Pinpoint the cell where the given text exists, returning its (X, Y) midpoint coordinate. 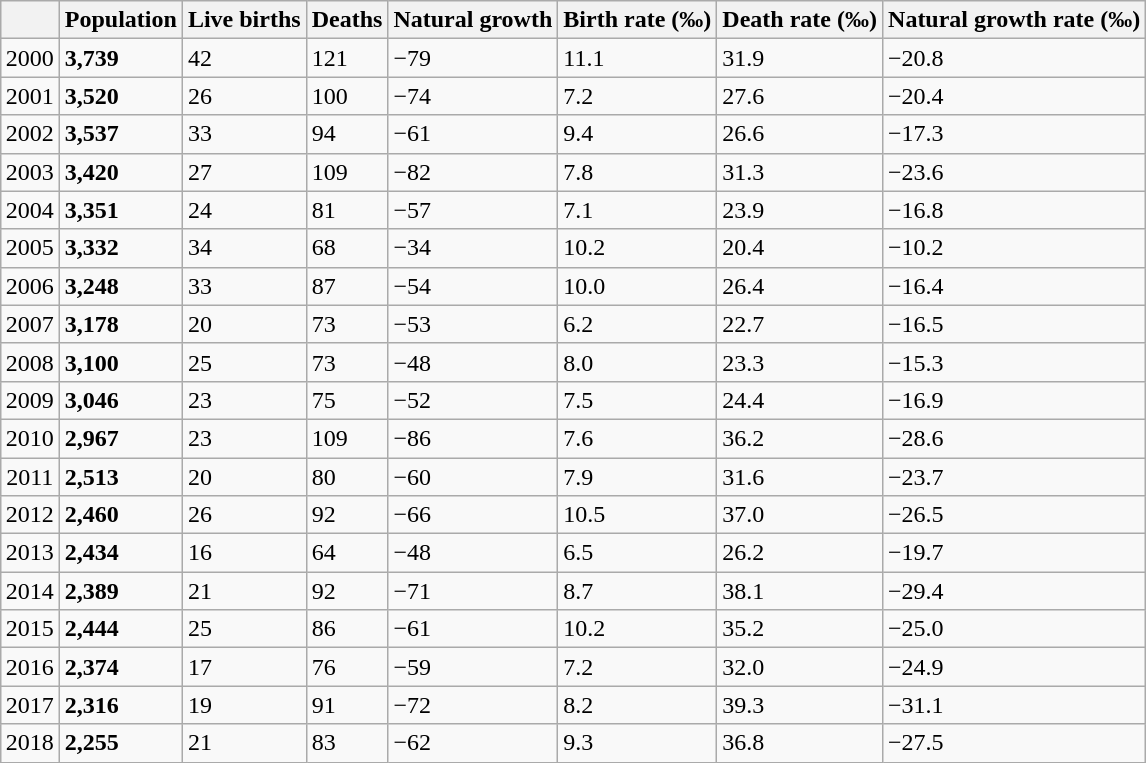
24 (244, 210)
−62 (473, 743)
26.2 (800, 553)
−24.9 (1014, 667)
64 (347, 553)
2,967 (120, 438)
22.7 (800, 324)
3,100 (120, 362)
−53 (473, 324)
2014 (30, 591)
−59 (473, 667)
42 (244, 58)
−20.4 (1014, 96)
7.1 (638, 210)
27 (244, 172)
3,332 (120, 248)
76 (347, 667)
3,739 (120, 58)
3,351 (120, 210)
36.2 (800, 438)
−86 (473, 438)
−72 (473, 705)
2018 (30, 743)
−34 (473, 248)
87 (347, 286)
11.1 (638, 58)
68 (347, 248)
38.1 (800, 591)
2,434 (120, 553)
Death rate (‰) (800, 20)
3,537 (120, 134)
−57 (473, 210)
2013 (30, 553)
2,513 (120, 477)
121 (347, 58)
−17.3 (1014, 134)
2001 (30, 96)
2012 (30, 515)
−28.6 (1014, 438)
2008 (30, 362)
39.3 (800, 705)
20.4 (800, 248)
94 (347, 134)
26.4 (800, 286)
35.2 (800, 629)
7.5 (638, 400)
−16.5 (1014, 324)
34 (244, 248)
10.0 (638, 286)
2002 (30, 134)
26.6 (800, 134)
2,316 (120, 705)
37.0 (800, 515)
31.9 (800, 58)
−19.7 (1014, 553)
23.3 (800, 362)
23.9 (800, 210)
−26.5 (1014, 515)
36.8 (800, 743)
8.7 (638, 591)
10.5 (638, 515)
27.6 (800, 96)
2010 (30, 438)
9.4 (638, 134)
Live births (244, 20)
2016 (30, 667)
2004 (30, 210)
2007 (30, 324)
−23.7 (1014, 477)
Natural growth rate (‰) (1014, 20)
91 (347, 705)
−25.0 (1014, 629)
19 (244, 705)
31.3 (800, 172)
−20.8 (1014, 58)
3,046 (120, 400)
−23.6 (1014, 172)
8.2 (638, 705)
Natural growth (473, 20)
3,420 (120, 172)
7.8 (638, 172)
81 (347, 210)
−52 (473, 400)
2,255 (120, 743)
2009 (30, 400)
2015 (30, 629)
86 (347, 629)
−31.1 (1014, 705)
83 (347, 743)
9.3 (638, 743)
17 (244, 667)
−16.4 (1014, 286)
2,444 (120, 629)
−29.4 (1014, 591)
−16.9 (1014, 400)
−54 (473, 286)
−16.8 (1014, 210)
Deaths (347, 20)
75 (347, 400)
6.5 (638, 553)
3,178 (120, 324)
Population (120, 20)
−10.2 (1014, 248)
Birth rate (‰) (638, 20)
2003 (30, 172)
8.0 (638, 362)
80 (347, 477)
−27.5 (1014, 743)
−74 (473, 96)
6.2 (638, 324)
−71 (473, 591)
3,520 (120, 96)
2017 (30, 705)
−82 (473, 172)
2,374 (120, 667)
2006 (30, 286)
3,248 (120, 286)
7.9 (638, 477)
2,460 (120, 515)
−15.3 (1014, 362)
32.0 (800, 667)
100 (347, 96)
−60 (473, 477)
2,389 (120, 591)
7.6 (638, 438)
−66 (473, 515)
−79 (473, 58)
31.6 (800, 477)
24.4 (800, 400)
2011 (30, 477)
2005 (30, 248)
2000 (30, 58)
16 (244, 553)
